Return the [x, y] coordinate for the center point of the cell that contains the specified text.  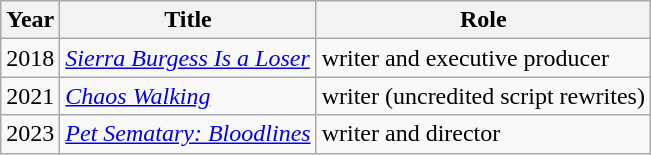
writer and director [483, 134]
Pet Sematary: Bloodlines [188, 134]
2023 [30, 134]
Year [30, 20]
Chaos Walking [188, 96]
Title [188, 20]
writer (uncredited script rewrites) [483, 96]
2021 [30, 96]
Role [483, 20]
Sierra Burgess Is a Loser [188, 58]
2018 [30, 58]
writer and executive producer [483, 58]
